Output the [X, Y] coordinate of the center of the cell containing the given text.  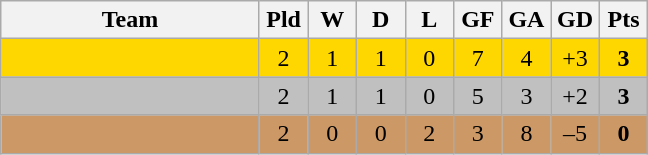
Pts [624, 20]
Team [130, 20]
GF [478, 20]
GD [576, 20]
D [380, 20]
–5 [576, 134]
L [430, 20]
+3 [576, 58]
5 [478, 96]
4 [526, 58]
7 [478, 58]
GA [526, 20]
W [332, 20]
8 [526, 134]
Pld [284, 20]
+2 [576, 96]
